Output the (x, y) coordinate of the center of the cell containing the given text.  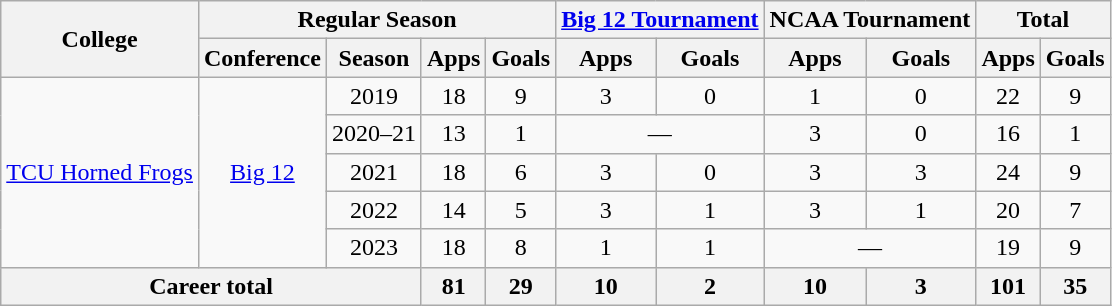
5 (521, 210)
13 (453, 134)
Regular Season (376, 20)
2023 (374, 248)
8 (521, 248)
Season (374, 58)
16 (1008, 134)
2020–21 (374, 134)
2021 (374, 172)
NCAA Tournament (870, 20)
Career total (212, 286)
Total (1043, 20)
19 (1008, 248)
29 (521, 286)
24 (1008, 172)
20 (1008, 210)
2022 (374, 210)
2019 (374, 96)
81 (453, 286)
Big 12 (262, 172)
7 (1075, 210)
2 (710, 286)
22 (1008, 96)
101 (1008, 286)
6 (521, 172)
Big 12 Tournament (660, 20)
College (100, 39)
35 (1075, 286)
Conference (262, 58)
14 (453, 210)
TCU Horned Frogs (100, 172)
